Output the [x, y] coordinate of the center of the cell containing the given text.  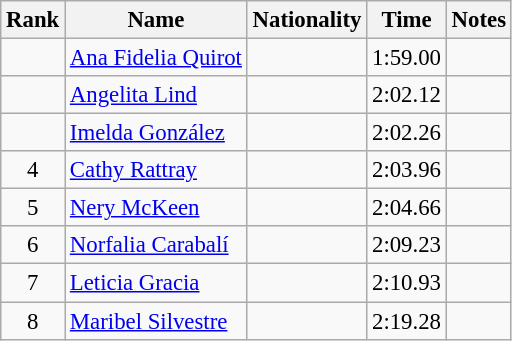
2:02.12 [407, 95]
2:09.23 [407, 245]
1:59.00 [407, 58]
8 [33, 321]
2:04.66 [407, 208]
Time [407, 20]
Leticia Gracia [156, 283]
2:03.96 [407, 170]
Nationality [306, 20]
6 [33, 245]
2:02.26 [407, 133]
Name [156, 20]
2:19.28 [407, 321]
5 [33, 208]
2:10.93 [407, 283]
Rank [33, 20]
7 [33, 283]
Angelita Lind [156, 95]
4 [33, 170]
Cathy Rattray [156, 170]
Notes [478, 20]
Maribel Silvestre [156, 321]
Imelda González [156, 133]
Nery McKeen [156, 208]
Norfalia Carabalí [156, 245]
Ana Fidelia Quirot [156, 58]
